Locate the cell with the specified text and output its (X, Y) center coordinate. 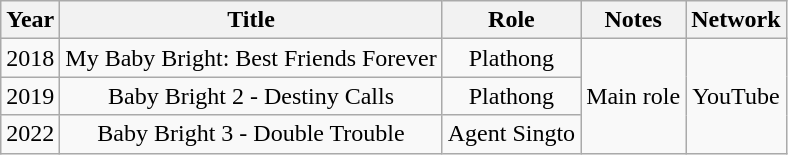
Title (251, 20)
Baby Bright 3 - Double Trouble (251, 134)
Notes (634, 20)
Role (511, 20)
YouTube (736, 96)
2019 (30, 96)
2018 (30, 58)
2022 (30, 134)
Agent Singto (511, 134)
My Baby Bright: Best Friends Forever (251, 58)
Baby Bright 2 - Destiny Calls (251, 96)
Year (30, 20)
Main role (634, 96)
Network (736, 20)
